Determine the (x, y) coordinate at the center of the cell enclosing the given text.  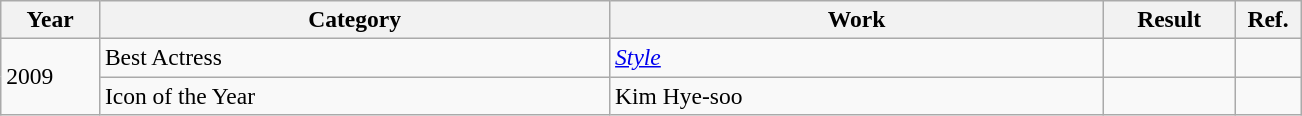
Best Actress (354, 57)
Year (50, 19)
Ref. (1268, 19)
Icon of the Year (354, 95)
Result (1169, 19)
Category (354, 19)
Style (857, 57)
Kim Hye-soo (857, 95)
2009 (50, 76)
Work (857, 19)
